Output the (x, y) coordinate of the center of the cell containing the given text.  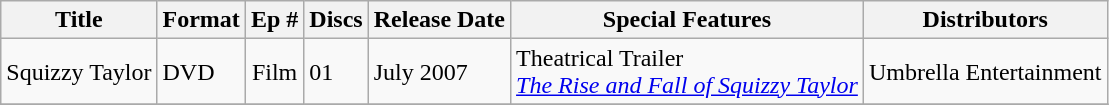
DVD (201, 72)
Umbrella Entertainment (985, 72)
Ep # (274, 20)
Release Date (439, 20)
Theatrical TrailerThe Rise and Fall of Squizzy Taylor (688, 72)
Discs (336, 20)
01 (336, 72)
Distributors (985, 20)
Special Features (688, 20)
Title (79, 20)
Format (201, 20)
Squizzy Taylor (79, 72)
July 2007 (439, 72)
Film (274, 72)
